For the text-containing cell, return its midpoint in [X, Y] coordinate format. 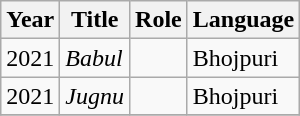
Title [95, 20]
Language [243, 20]
Year [30, 20]
Babul [95, 58]
Role [159, 20]
Jugnu [95, 96]
